Extract the (X, Y) coordinate from the center of the cell holding the provided text.  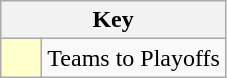
Key (114, 20)
Teams to Playoffs (134, 58)
